Return the [X, Y] coordinate for the center point of the cell that contains the specified text.  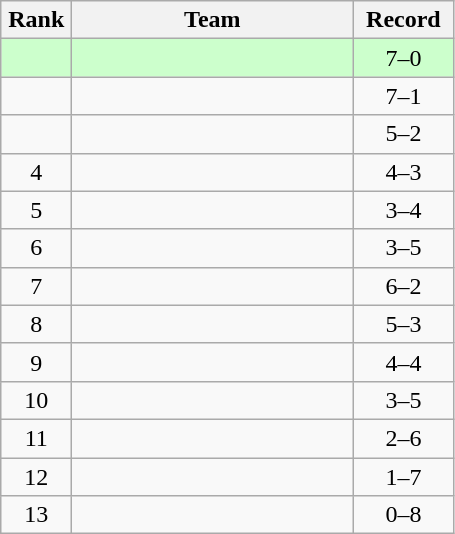
1–7 [404, 477]
4 [36, 172]
7 [36, 286]
9 [36, 362]
5–3 [404, 324]
10 [36, 400]
0–8 [404, 515]
6–2 [404, 286]
12 [36, 477]
4–3 [404, 172]
2–6 [404, 438]
5 [36, 210]
7–1 [404, 96]
7–0 [404, 58]
4–4 [404, 362]
8 [36, 324]
3–4 [404, 210]
Team [212, 20]
13 [36, 515]
Record [404, 20]
11 [36, 438]
6 [36, 248]
5–2 [404, 134]
Rank [36, 20]
